Output the (x, y) coordinate of the center of the cell containing the given text.  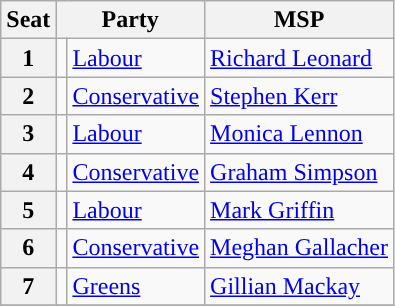
1 (28, 58)
2 (28, 96)
Richard Leonard (300, 58)
Gillian Mackay (300, 286)
6 (28, 248)
3 (28, 134)
Mark Griffin (300, 210)
5 (28, 210)
Greens (136, 286)
Party (130, 20)
7 (28, 286)
Monica Lennon (300, 134)
Seat (28, 20)
MSP (300, 20)
Stephen Kerr (300, 96)
4 (28, 172)
Meghan Gallacher (300, 248)
Graham Simpson (300, 172)
